Extract the [X, Y] coordinate from the center of the cell holding the provided text.  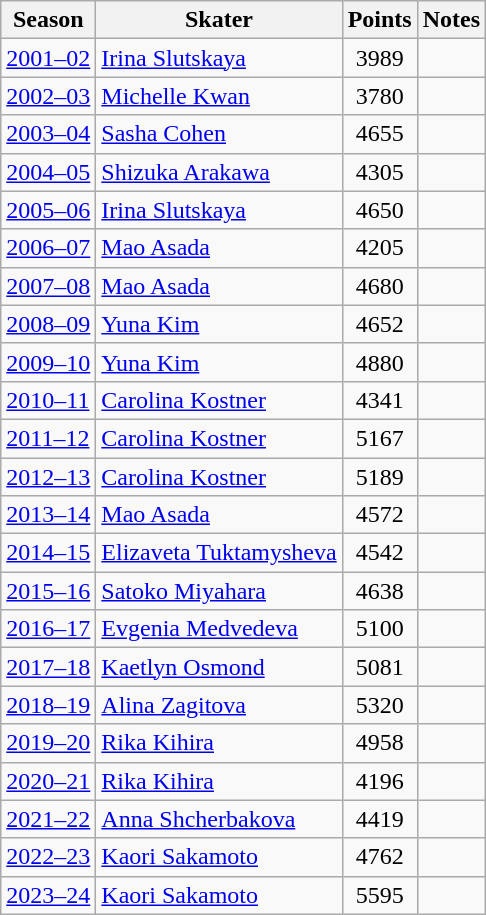
4341 [380, 400]
4572 [380, 515]
4655 [380, 134]
Season [48, 20]
2002–03 [48, 96]
4196 [380, 781]
5100 [380, 629]
2016–17 [48, 629]
2001–02 [48, 58]
2021–22 [48, 819]
4880 [380, 362]
2022–23 [48, 857]
2009–10 [48, 362]
4680 [380, 286]
3989 [380, 58]
5081 [380, 667]
Alina Zagitova [219, 705]
2020–21 [48, 781]
4419 [380, 819]
2010–11 [48, 400]
4542 [380, 553]
4205 [380, 248]
Elizaveta Tuktamysheva [219, 553]
Satoko Miyahara [219, 591]
5595 [380, 895]
4958 [380, 743]
Anna Shcherbakova [219, 819]
4305 [380, 172]
2019–20 [48, 743]
4650 [380, 210]
Notes [451, 20]
4652 [380, 324]
2012–13 [48, 477]
Points [380, 20]
3780 [380, 96]
2005–06 [48, 210]
Shizuka Arakawa [219, 172]
4762 [380, 857]
5189 [380, 477]
Kaetlyn Osmond [219, 667]
2014–15 [48, 553]
4638 [380, 591]
2004–05 [48, 172]
5320 [380, 705]
2018–19 [48, 705]
Michelle Kwan [219, 96]
2007–08 [48, 286]
2015–16 [48, 591]
2006–07 [48, 248]
2013–14 [48, 515]
Sasha Cohen [219, 134]
2023–24 [48, 895]
5167 [380, 438]
2017–18 [48, 667]
Evgenia Medvedeva [219, 629]
Skater [219, 20]
2008–09 [48, 324]
2003–04 [48, 134]
2011–12 [48, 438]
